Locate the cell with the specified text and output its [X, Y] center coordinate. 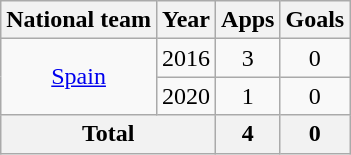
4 [248, 134]
Apps [248, 20]
1 [248, 96]
2016 [186, 58]
Total [108, 134]
Spain [79, 77]
Year [186, 20]
3 [248, 58]
National team [79, 20]
2020 [186, 96]
Goals [315, 20]
